Detect which cell encompasses the target text, then output its [X, Y] center coordinate. 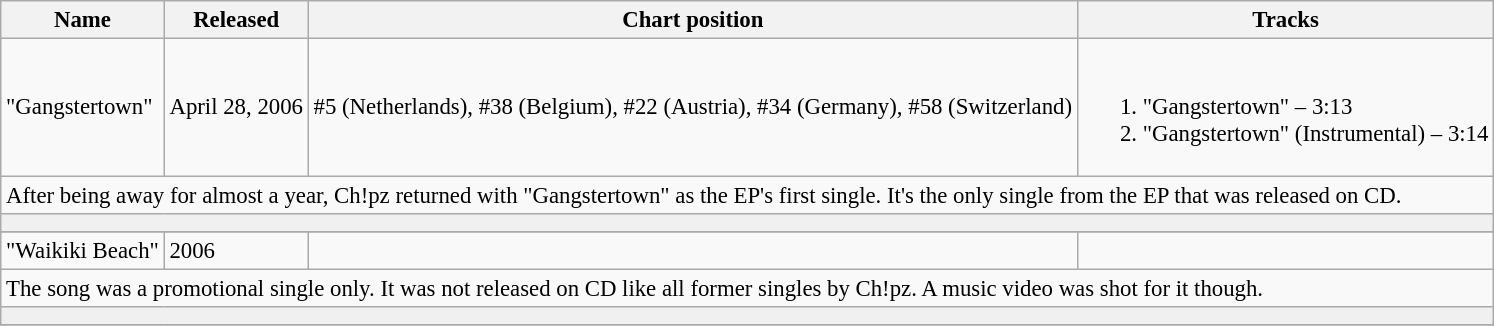
2006 [236, 250]
Tracks [1285, 20]
"Gangstertown" – 3:13"Gangstertown" (Instrumental) – 3:14 [1285, 108]
April 28, 2006 [236, 108]
"Waikiki Beach" [82, 250]
#5 (Netherlands), #38 (Belgium), #22 (Austria), #34 (Germany), #58 (Switzerland) [692, 108]
"Gangstertown" [82, 108]
Name [82, 20]
Chart position [692, 20]
The song was a promotional single only. It was not released on CD like all former singles by Ch!pz. A music video was shot for it though. [748, 288]
Released [236, 20]
